Capture the cell that displays the provided text and extract its [X, Y] central coordinate. 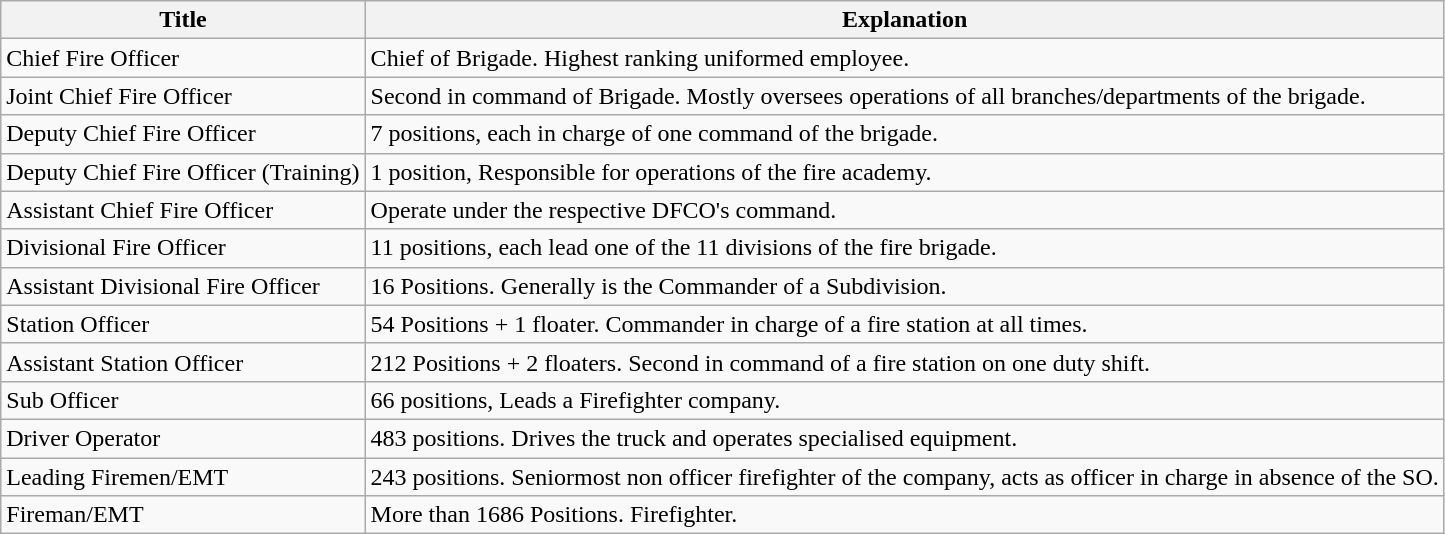
Chief Fire Officer [183, 58]
Fireman/EMT [183, 515]
Sub Officer [183, 400]
Leading Firemen/EMT [183, 477]
Chief of Brigade. Highest ranking uniformed employee. [904, 58]
483 positions. Drives the truck and operates specialised equipment. [904, 438]
Assistant Station Officer [183, 362]
Station Officer [183, 324]
More than 1686 Positions. Firefighter. [904, 515]
66 positions, Leads a Firefighter company. [904, 400]
Joint Chief Fire Officer [183, 96]
1 position, Responsible for operations of the fire academy. [904, 172]
Explanation [904, 20]
Assistant Chief Fire Officer [183, 210]
Deputy Chief Fire Officer (Training) [183, 172]
243 positions. Seniormost non officer firefighter of the company, acts as officer in charge in absence of the SO. [904, 477]
Operate under the respective DFCO's command. [904, 210]
212 Positions + 2 floaters. Second in command of a fire station on one duty shift. [904, 362]
Divisional Fire Officer [183, 248]
Title [183, 20]
54 Positions + 1 floater. Commander in charge of a fire station at all times. [904, 324]
16 Positions. Generally is the Commander of a Subdivision. [904, 286]
Assistant Divisional Fire Officer [183, 286]
Second in command of Brigade. Mostly oversees operations of all branches/departments of the brigade. [904, 96]
Deputy Chief Fire Officer [183, 134]
Driver Operator [183, 438]
7 positions, each in charge of one command of the brigade. [904, 134]
11 positions, each lead one of the 11 divisions of the fire brigade. [904, 248]
